Return the (X, Y) coordinate for the center point of the cell that contains the specified text.  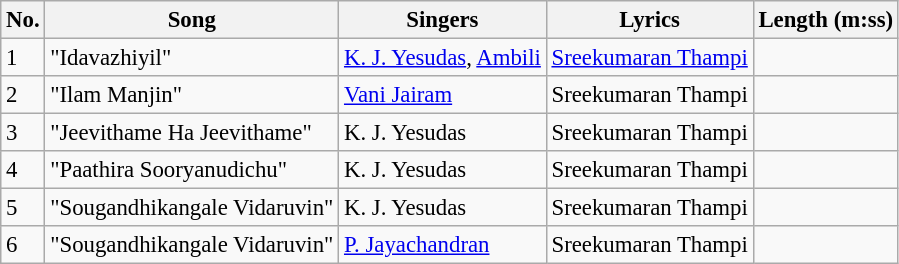
No. (23, 20)
"Jeevithame Ha Jeevithame" (192, 133)
"Ilam Manjin" (192, 95)
K. J. Yesudas, Ambili (442, 58)
6 (23, 245)
2 (23, 95)
"Idavazhiyil" (192, 58)
P. Jayachandran (442, 245)
"Paathira Sooryanudichu" (192, 170)
Vani Jairam (442, 95)
Singers (442, 20)
3 (23, 133)
4 (23, 170)
Lyrics (650, 20)
Length (m:ss) (826, 20)
Song (192, 20)
5 (23, 208)
1 (23, 58)
